From the cell containing the given text, extract its center point as (x, y) coordinate. 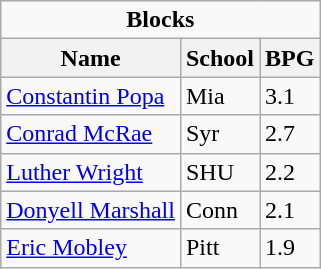
Constantin Popa (91, 96)
School (220, 58)
2.7 (290, 134)
Mia (220, 96)
Blocks (160, 20)
1.9 (290, 248)
Luther Wright (91, 172)
Pitt (220, 248)
2.1 (290, 210)
Syr (220, 134)
2.2 (290, 172)
Conn (220, 210)
Donyell Marshall (91, 210)
Name (91, 58)
Conrad McRae (91, 134)
3.1 (290, 96)
SHU (220, 172)
BPG (290, 58)
Eric Mobley (91, 248)
